Return (x, y) of the center of cell containing provided text 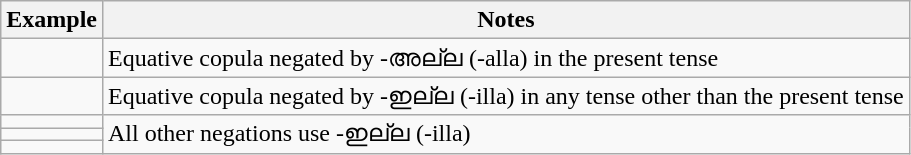
Notes (506, 20)
Example (52, 20)
Equative copula negated by -അല്ല (-alla) in the present tense (506, 58)
All other negations use -ഇല്ല (-illa) (506, 134)
Equative copula negated by -ഇല്ല (-illa) in any tense other than the present tense (506, 96)
